Output the [X, Y] coordinate of the center of the cell containing the given text.  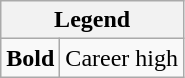
Legend [92, 20]
Career high [122, 58]
Bold [30, 58]
